From the cell containing the given text, extract its center point as [x, y] coordinate. 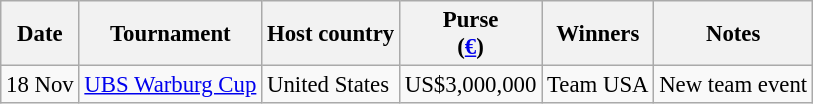
Host country [331, 34]
Purse(€) [470, 34]
18 Nov [40, 85]
New team event [734, 85]
UBS Warburg Cup [170, 85]
US$3,000,000 [470, 85]
Tournament [170, 34]
Winners [598, 34]
Team USA [598, 85]
Date [40, 34]
United States [331, 85]
Notes [734, 34]
